For the text-containing cell, return its midpoint in (x, y) coordinate format. 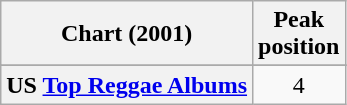
Peakposition (299, 34)
US Top Reggae Albums (127, 85)
Chart (2001) (127, 34)
4 (299, 85)
